For the text-containing cell, return its midpoint in [X, Y] coordinate format. 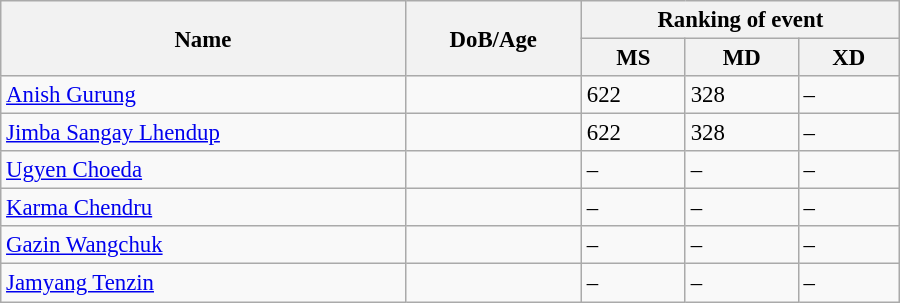
Ugyen Choeda [203, 170]
DoB/Age [493, 38]
Name [203, 38]
Ranking of event [740, 20]
XD [848, 58]
MS [633, 58]
Karma Chendru [203, 208]
Gazin Wangchuk [203, 245]
Jamyang Tenzin [203, 283]
Jimba Sangay Lhendup [203, 133]
Anish Gurung [203, 95]
MD [742, 58]
